From the cell containing the given text, extract its center point as [X, Y] coordinate. 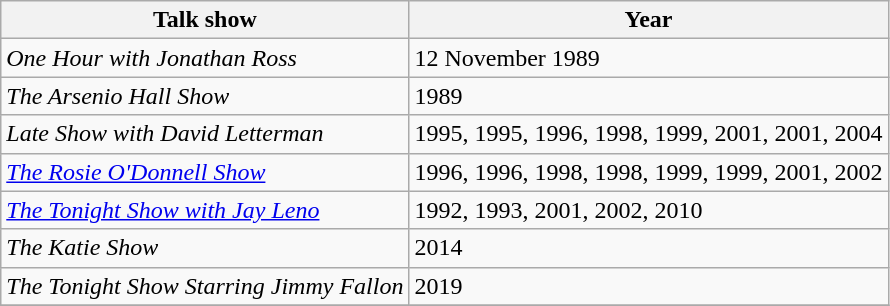
1989 [648, 96]
The Tonight Show with Jay Leno [205, 210]
The Arsenio Hall Show [205, 96]
1992, 1993, 2001, 2002, 2010 [648, 210]
2014 [648, 248]
2019 [648, 286]
Year [648, 20]
One Hour with Jonathan Ross [205, 58]
1995, 1995, 1996, 1998, 1999, 2001, 2001, 2004 [648, 134]
Talk show [205, 20]
The Tonight Show Starring Jimmy Fallon [205, 286]
The Katie Show [205, 248]
12 November 1989 [648, 58]
1996, 1996, 1998, 1998, 1999, 1999, 2001, 2002 [648, 172]
The Rosie O'Donnell Show [205, 172]
Late Show with David Letterman [205, 134]
